Return the (x, y) coordinate for the center point of the cell that contains the specified text.  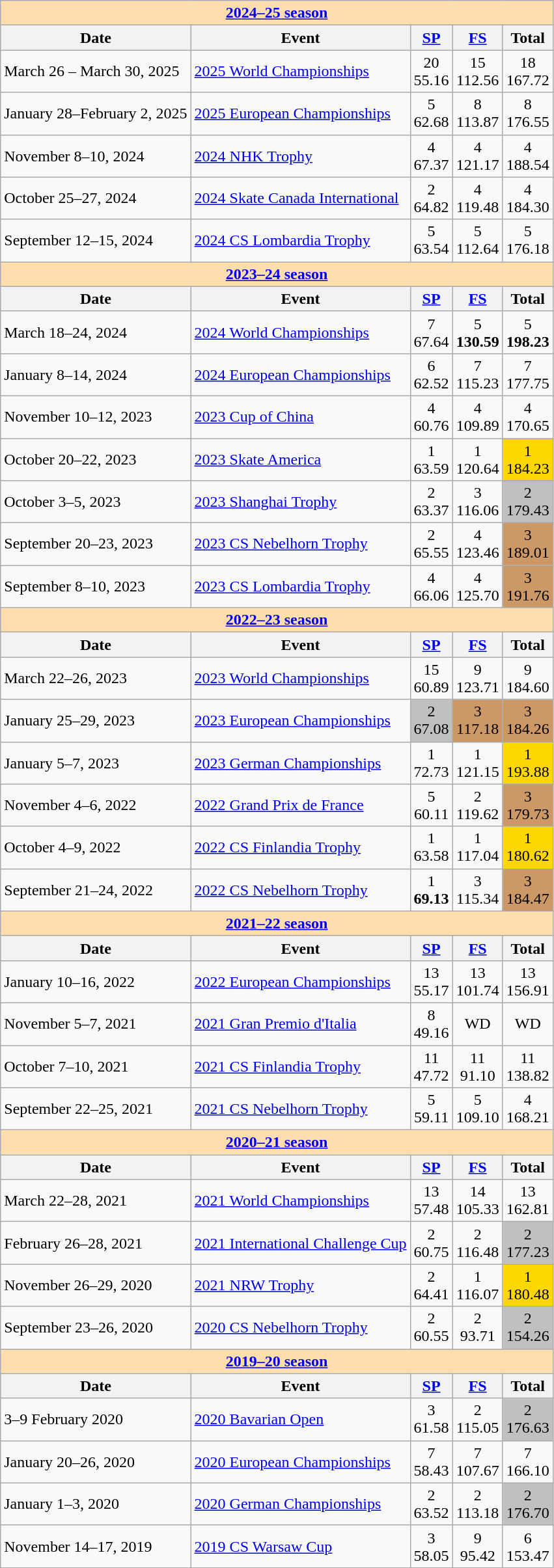
2021 CS Nebelhorn Trophy (301, 1109)
February 26–28, 2021 (96, 1243)
2 177.23 (527, 1243)
2019–20 season (277, 1361)
5 130.59 (478, 332)
3 184.47 (527, 890)
5 59.11 (431, 1109)
3 189.01 (527, 544)
1 121.15 (478, 763)
2023 Shanghai Trophy (301, 502)
6 62.52 (431, 375)
2024 Skate Canada International (301, 198)
4 123.46 (478, 544)
January 20–26, 2020 (96, 1461)
2024 European Championships (301, 375)
2 65.55 (431, 544)
4 66.06 (431, 587)
2 176.70 (527, 1504)
1 72.73 (431, 763)
2024 World Championships (301, 332)
September 20–23, 2023 (96, 544)
4 188.54 (527, 156)
September 8–10, 2023 (96, 587)
3 116.06 (478, 502)
2 113.18 (478, 1504)
4 60.76 (431, 416)
2022 European Championships (301, 981)
2 63.52 (431, 1504)
2020–21 season (277, 1142)
2023 Cup of China (301, 416)
4 67.37 (431, 156)
2021 CS Finlandia Trophy (301, 1066)
5 109.10 (478, 1109)
November 26–29, 2020 (96, 1286)
13 156.91 (527, 981)
2020 German Championships (301, 1504)
6 153.47 (527, 1546)
October 25–27, 2024 (96, 198)
January 1–3, 2020 (96, 1504)
2021 World Championships (301, 1201)
2 116.48 (478, 1243)
January 28–February 2, 2025 (96, 113)
4 119.48 (478, 198)
7 107.67 (478, 1461)
2024 CS Lombardia Trophy (301, 241)
March 18–24, 2024 (96, 332)
2 63.37 (431, 502)
11 91.10 (478, 1066)
8 113.87 (478, 113)
3 117.18 (478, 721)
2020 European Championships (301, 1461)
2022–23 season (277, 620)
3 191.76 (527, 587)
2023 Skate America (301, 459)
2019 CS Warsaw Cup (301, 1546)
11 47.72 (431, 1066)
1 180.48 (527, 1286)
4 121.17 (478, 156)
2021 Gran Premio d'Italia (301, 1024)
3 184.26 (527, 721)
15 60.89 (431, 678)
September 12–15, 2024 (96, 241)
9 184.60 (527, 678)
2025 European Championships (301, 113)
2023 World Championships (301, 678)
3–9 February 2020 (96, 1420)
2 60.55 (431, 1327)
18 167.72 (527, 72)
November 4–6, 2022 (96, 805)
March 26 – March 30, 2025 (96, 72)
8 49.16 (431, 1024)
9 95.42 (478, 1546)
2 115.05 (478, 1420)
2022 CS Finlandia Trophy (301, 847)
2022 CS Nebelhorn Trophy (301, 890)
2023 CS Lombardia Trophy (301, 587)
2 154.26 (527, 1327)
2024 NHK Trophy (301, 156)
7 58.43 (431, 1461)
2025 World Championships (301, 72)
2 64.82 (431, 198)
13 162.81 (527, 1201)
5 112.64 (478, 241)
5 60.11 (431, 805)
2021 NRW Trophy (301, 1286)
2 60.75 (431, 1243)
7 177.75 (527, 375)
March 22–26, 2023 (96, 678)
2 179.43 (527, 502)
7 166.10 (527, 1461)
1 117.04 (478, 847)
2023 CS Nebelhorn Trophy (301, 544)
11 138.82 (527, 1066)
5 198.23 (527, 332)
October 4–9, 2022 (96, 847)
2 176.63 (527, 1420)
1 63.58 (431, 847)
3 179.73 (527, 805)
October 3–5, 2023 (96, 502)
November 8–10, 2024 (96, 156)
2 93.71 (478, 1327)
2020 CS Nebelhorn Trophy (301, 1327)
2 67.08 (431, 721)
20 55.16 (431, 72)
14 105.33 (478, 1201)
4 109.89 (478, 416)
5 63.54 (431, 241)
January 10–16, 2022 (96, 981)
15 112.56 (478, 72)
November 14–17, 2019 (96, 1546)
1 120.64 (478, 459)
January 25–29, 2023 (96, 721)
March 22–28, 2021 (96, 1201)
4 125.70 (478, 587)
2024–25 season (277, 13)
1 116.07 (478, 1286)
13 55.17 (431, 981)
13 57.48 (431, 1201)
September 23–26, 2020 (96, 1327)
3 58.05 (431, 1546)
1 180.62 (527, 847)
4 184.30 (527, 198)
9 123.71 (478, 678)
3 61.58 (431, 1420)
November 5–7, 2021 (96, 1024)
4 168.21 (527, 1109)
1 193.88 (527, 763)
October 20–22, 2023 (96, 459)
1 69.13 (431, 890)
2023–24 season (277, 274)
7 115.23 (478, 375)
October 7–10, 2021 (96, 1066)
5 62.68 (431, 113)
2022 Grand Prix de France (301, 805)
2023 German Championships (301, 763)
2020 Bavarian Open (301, 1420)
4 170.65 (527, 416)
September 21–24, 2022 (96, 890)
2021 International Challenge Cup (301, 1243)
7 67.64 (431, 332)
January 8–14, 2024 (96, 375)
13 101.74 (478, 981)
3 115.34 (478, 890)
2021–22 season (277, 923)
November 10–12, 2023 (96, 416)
1 184.23 (527, 459)
1 63.59 (431, 459)
5 176.18 (527, 241)
2 64.41 (431, 1286)
January 5–7, 2023 (96, 763)
2 119.62 (478, 805)
September 22–25, 2021 (96, 1109)
2023 European Championships (301, 721)
8 176.55 (527, 113)
